Identify which cell holds the provided text, then report its (X, Y) central coordinate. 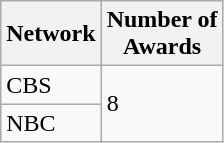
CBS (51, 85)
NBC (51, 123)
8 (162, 104)
Number ofAwards (162, 34)
Network (51, 34)
